Capture the cell that displays the provided text and extract its [X, Y] central coordinate. 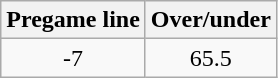
65.5 [210, 58]
-7 [74, 58]
Pregame line [74, 20]
Over/under [210, 20]
